Identify which cell holds the provided text, then report its (x, y) central coordinate. 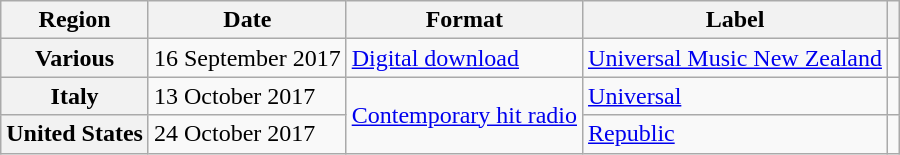
Date (247, 20)
Digital download (464, 58)
Italy (75, 96)
Universal Music New Zealand (736, 58)
Label (736, 20)
United States (75, 134)
Universal (736, 96)
Region (75, 20)
16 September 2017 (247, 58)
24 October 2017 (247, 134)
Republic (736, 134)
Contemporary hit radio (464, 115)
Various (75, 58)
Format (464, 20)
13 October 2017 (247, 96)
